Extract the (x, y) coordinate from the center of the cell holding the provided text.  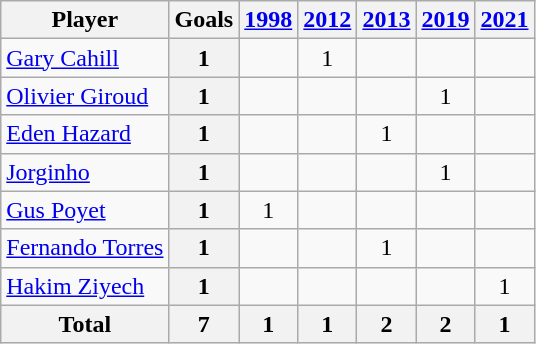
Goals (204, 20)
Eden Hazard (85, 134)
Gary Cahill (85, 58)
Hakim Ziyech (85, 286)
7 (204, 324)
Fernando Torres (85, 248)
Gus Poyet (85, 210)
Total (85, 324)
2013 (386, 20)
1998 (268, 20)
2021 (504, 20)
Jorginho (85, 172)
2019 (446, 20)
Olivier Giroud (85, 96)
2012 (328, 20)
Player (85, 20)
